Output the [X, Y] coordinate of the center of the cell containing the given text.  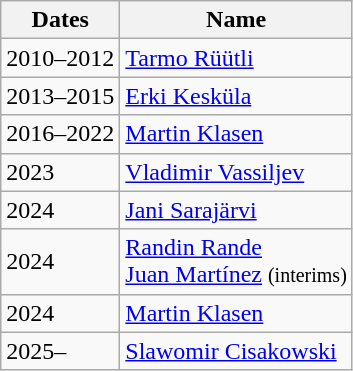
2010–2012 [60, 58]
Tarmo Rüütli [236, 58]
Name [236, 20]
2016–2022 [60, 134]
2013–2015 [60, 96]
Jani Sarajärvi [236, 210]
Slawomir Cisakowski [236, 351]
Randin Rande Juan Martínez (interims) [236, 262]
Vladimir Vassiljev [236, 172]
2023 [60, 172]
Erki Kesküla [236, 96]
2025– [60, 351]
Dates [60, 20]
